Locate the cell with the specified text and output its (x, y) center coordinate. 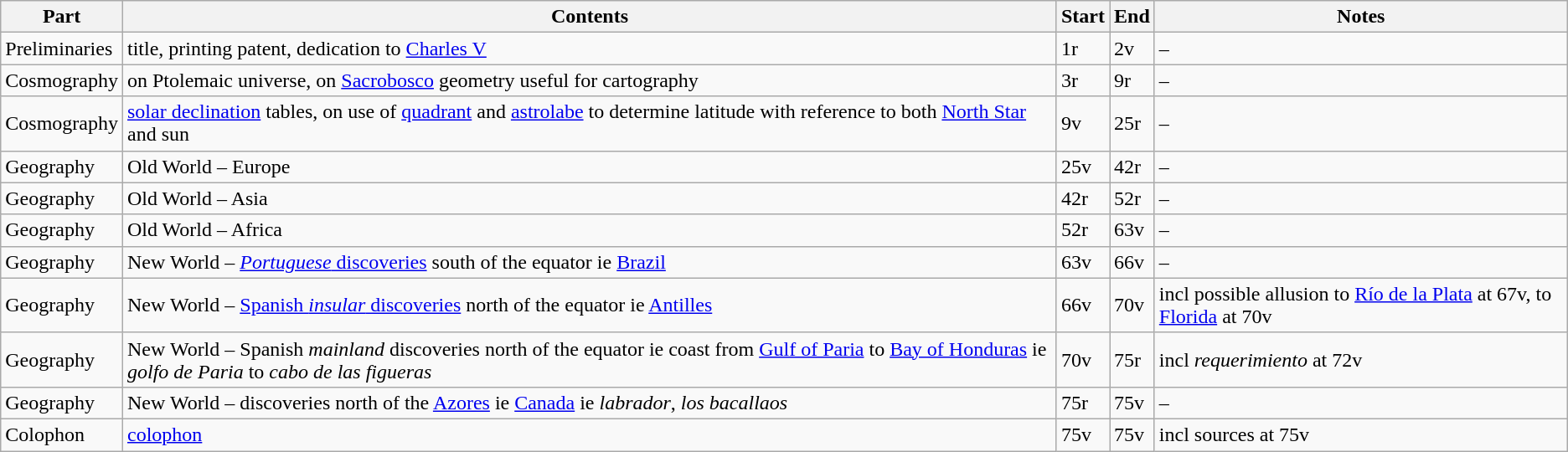
Preliminaries (62, 49)
Notes (1360, 17)
End (1132, 17)
title, printing patent, dedication to Charles V (590, 49)
solar declination tables, on use of quadrant and astrolabe to determine latitude with reference to both North Star and sun (590, 124)
25r (1132, 124)
25v (1082, 167)
Colophon (62, 434)
3r (1082, 80)
1r (1082, 49)
New World – Spanish insular discoveries north of the equator ie Antilles (590, 305)
Old World – Asia (590, 198)
incl requerimiento at 72v (1360, 360)
New World – Portuguese discoveries south of the equator ie Brazil (590, 262)
Old World – Europe (590, 167)
9v (1082, 124)
incl possible allusion to Río de la Plata at 67v, to Florida at 70v (1360, 305)
Old World – Africa (590, 230)
Part (62, 17)
incl sources at 75v (1360, 434)
on Ptolemaic universe, on Sacrobosco geometry useful for cartography (590, 80)
New World – discoveries north of the Azores ie Canada ie labrador, los bacallaos (590, 403)
Start (1082, 17)
9r (1132, 80)
colophon (590, 434)
2v (1132, 49)
Contents (590, 17)
